Provide the (x, y) coordinate of the cell's center where the given text is located.  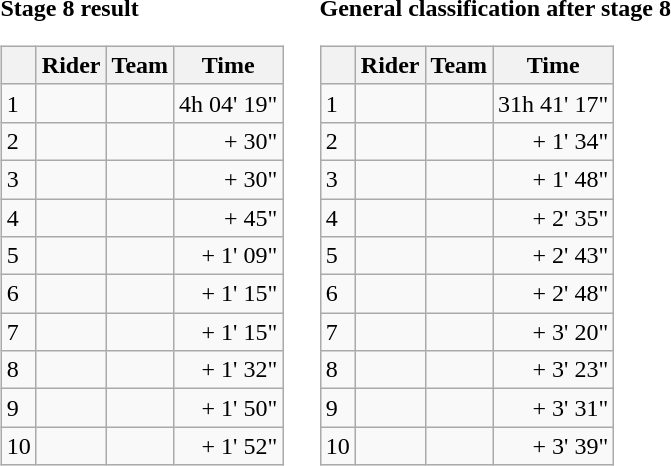
+ 3' 23" (554, 370)
+ 3' 31" (554, 408)
+ 45" (228, 217)
+ 1' 48" (554, 179)
+ 1' 34" (554, 141)
4h 04' 19" (228, 103)
+ 1' 32" (228, 370)
31h 41' 17" (554, 103)
+ 1' 09" (228, 256)
+ 2' 43" (554, 256)
+ 2' 35" (554, 217)
+ 3' 39" (554, 446)
+ 1' 52" (228, 446)
+ 1' 50" (228, 408)
+ 2' 48" (554, 294)
+ 3' 20" (554, 332)
